Provide the [X, Y] coordinate of the cell's center where the given text is located.  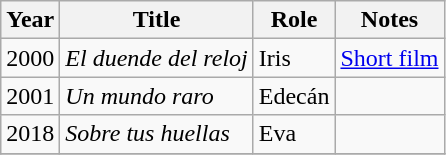
El duende del reloj [156, 58]
2000 [30, 58]
Short film [390, 58]
Notes [390, 20]
Un mundo raro [156, 96]
2018 [30, 134]
2001 [30, 96]
Title [156, 20]
Year [30, 20]
Iris [294, 58]
Eva [294, 134]
Edecán [294, 96]
Sobre tus huellas [156, 134]
Role [294, 20]
